For the text-containing cell, return its midpoint in (X, Y) coordinate format. 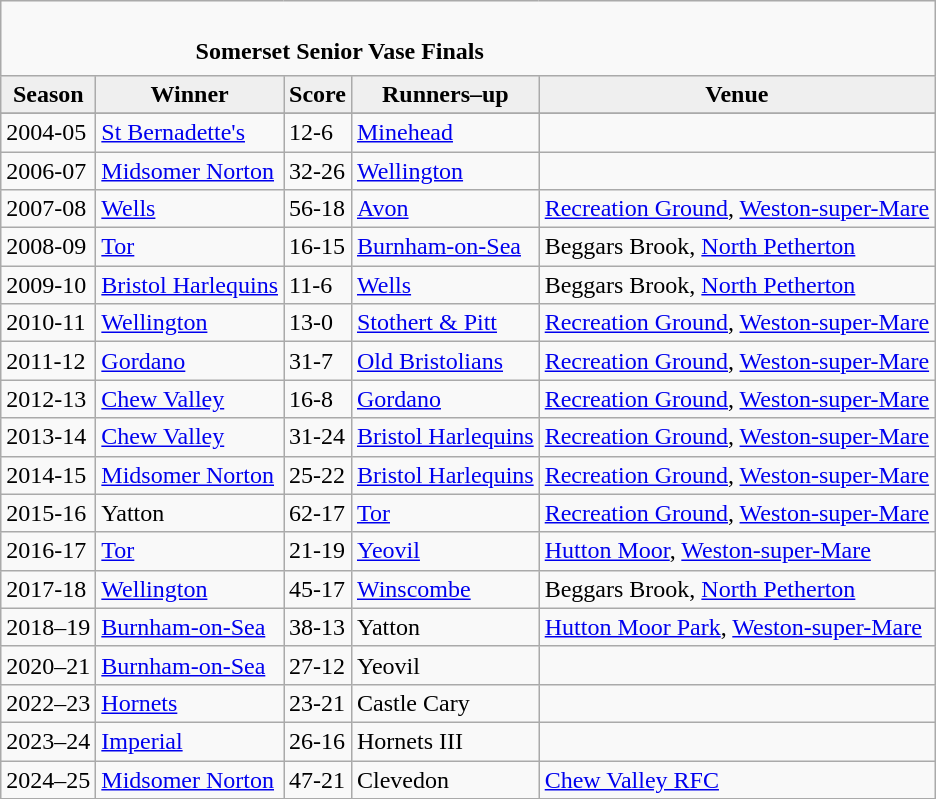
12-6 (318, 132)
25-22 (318, 475)
2004-05 (48, 132)
Old Bristolians (445, 361)
Winscombe (445, 589)
31-24 (318, 437)
Avon (445, 209)
2008-09 (48, 247)
16-8 (318, 399)
Chew Valley RFC (736, 779)
Winner (190, 94)
2014-15 (48, 475)
Season (48, 94)
2016-17 (48, 551)
23-21 (318, 703)
2022–23 (48, 703)
56-18 (318, 209)
2010-11 (48, 323)
Clevedon (445, 779)
16-15 (318, 247)
2006-07 (48, 171)
Venue (736, 94)
47-21 (318, 779)
2012-13 (48, 399)
2015-16 (48, 513)
31-7 (318, 361)
Imperial (190, 741)
32-26 (318, 171)
45-17 (318, 589)
2023–24 (48, 741)
2013-14 (48, 437)
2017-18 (48, 589)
2018–19 (48, 627)
Minehead (445, 132)
38-13 (318, 627)
2011-12 (48, 361)
2007-08 (48, 209)
Stothert & Pitt (445, 323)
Score (318, 94)
Hutton Moor, Weston-super-Mare (736, 551)
2024–25 (48, 779)
Hutton Moor Park, Weston-super-Mare (736, 627)
21-19 (318, 551)
13-0 (318, 323)
2009-10 (48, 285)
Castle Cary (445, 703)
Runners–up (445, 94)
27-12 (318, 665)
62-17 (318, 513)
26-16 (318, 741)
11-6 (318, 285)
Hornets III (445, 741)
St Bernadette's (190, 132)
Hornets (190, 703)
2020–21 (48, 665)
